Return the [X, Y] coordinate for the center point of the cell that contains the specified text.  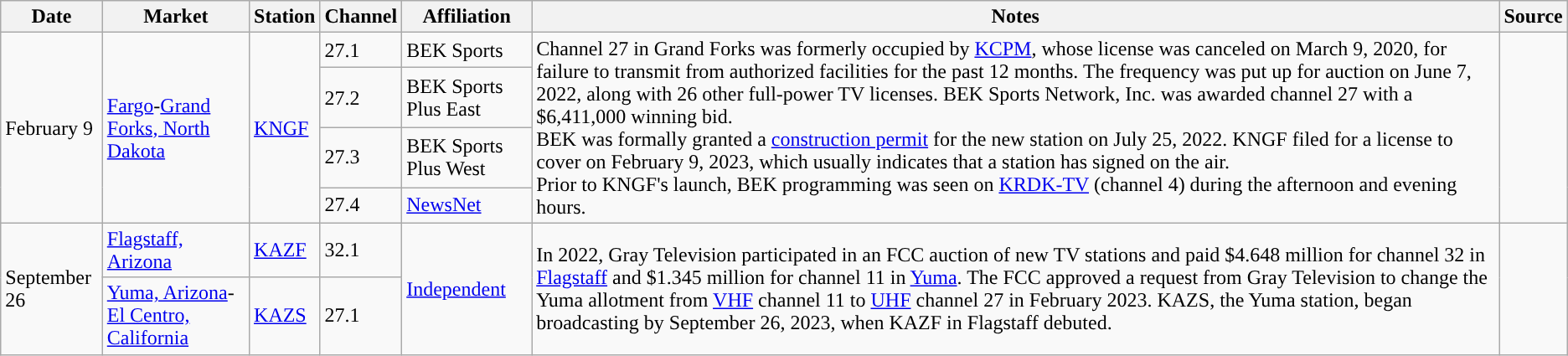
September 26 [52, 288]
Source [1533, 17]
Flagstaff, Arizona [176, 250]
February 9 [52, 127]
Fargo-Grand Forks, North Dakota [176, 127]
Market [176, 17]
27.2 [361, 98]
Channel [361, 17]
27.3 [361, 157]
BEK Sports Plus East [467, 98]
32.1 [361, 250]
Independent [467, 288]
Notes [1015, 17]
KNGF [285, 127]
BEK Sports [467, 50]
NewsNet [467, 205]
KAZS [285, 316]
Station [285, 17]
KAZF [285, 250]
Date [52, 17]
BEK Sports Plus West [467, 157]
27.4 [361, 205]
Affiliation [467, 17]
Yuma, Arizona-El Centro, California [176, 316]
